Output the (x, y) coordinate of the center of the cell containing the given text.  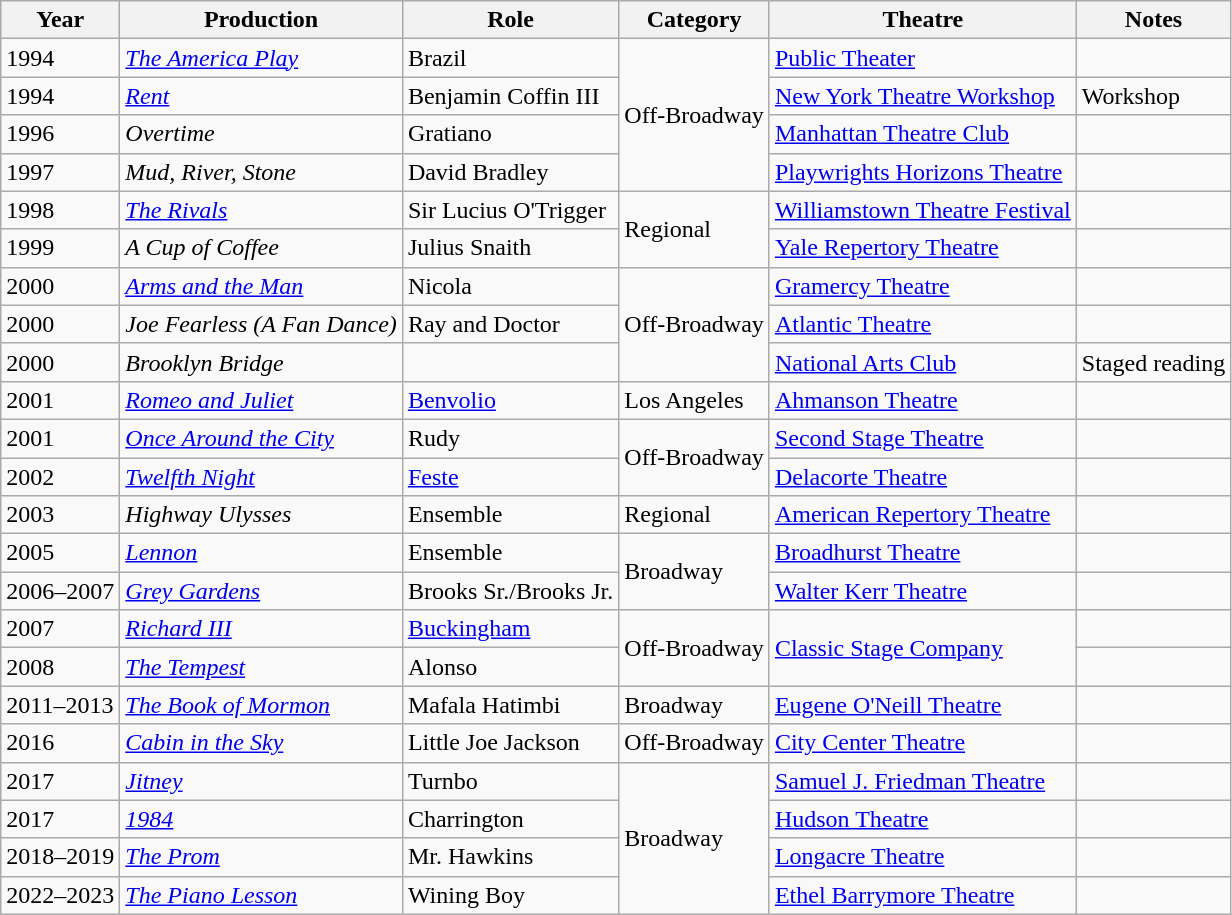
Workshop (1153, 96)
2006–2007 (60, 591)
Yale Repertory Theatre (922, 248)
Brazil (510, 58)
Cabin in the Sky (262, 743)
Longacre Theatre (922, 857)
Grey Gardens (262, 591)
Delacorte Theatre (922, 477)
Mafala Hatimbi (510, 705)
1997 (60, 172)
Hudson Theatre (922, 819)
Manhattan Theatre Club (922, 134)
Sir Lucius O'Trigger (510, 210)
Benvolio (510, 400)
Mr. Hawkins (510, 857)
Highway Ulysses (262, 515)
Brooklyn Bridge (262, 362)
Production (262, 20)
Nicola (510, 286)
Category (694, 20)
Turnbo (510, 781)
2002 (60, 477)
Staged reading (1153, 362)
The Piano Lesson (262, 895)
Ahmanson Theatre (922, 400)
David Bradley (510, 172)
1984 (262, 819)
Year (60, 20)
Gramercy Theatre (922, 286)
2005 (60, 553)
Feste (510, 477)
A Cup of Coffee (262, 248)
The Tempest (262, 667)
2008 (60, 667)
Second Stage Theatre (922, 438)
Role (510, 20)
Classic Stage Company (922, 648)
2016 (60, 743)
Public Theater (922, 58)
National Arts Club (922, 362)
Notes (1153, 20)
Charrington (510, 819)
2022–2023 (60, 895)
Richard III (262, 629)
Atlantic Theatre (922, 324)
Los Angeles (694, 400)
Romeo and Juliet (262, 400)
1996 (60, 134)
Joe Fearless (A Fan Dance) (262, 324)
Samuel J. Friedman Theatre (922, 781)
Ethel Barrymore Theatre (922, 895)
Lennon (262, 553)
Brooks Sr./Brooks Jr. (510, 591)
2007 (60, 629)
Julius Snaith (510, 248)
Williamstown Theatre Festival (922, 210)
Buckingham (510, 629)
The Rivals (262, 210)
2011–2013 (60, 705)
Wining Boy (510, 895)
Mud, River, Stone (262, 172)
American Repertory Theatre (922, 515)
Overtime (262, 134)
The Book of Mormon (262, 705)
1999 (60, 248)
2018–2019 (60, 857)
Eugene O'Neill Theatre (922, 705)
Benjamin Coffin III (510, 96)
New York Theatre Workshop (922, 96)
The Prom (262, 857)
Broadhurst Theatre (922, 553)
Once Around the City (262, 438)
Rent (262, 96)
Twelfth Night (262, 477)
Arms and the Man (262, 286)
Rudy (510, 438)
Theatre (922, 20)
The America Play (262, 58)
2003 (60, 515)
Little Joe Jackson (510, 743)
Walter Kerr Theatre (922, 591)
Jitney (262, 781)
Playwrights Horizons Theatre (922, 172)
City Center Theatre (922, 743)
Ray and Doctor (510, 324)
1998 (60, 210)
Gratiano (510, 134)
Alonso (510, 667)
